Capture the cell that displays the provided text and extract its (X, Y) central coordinate. 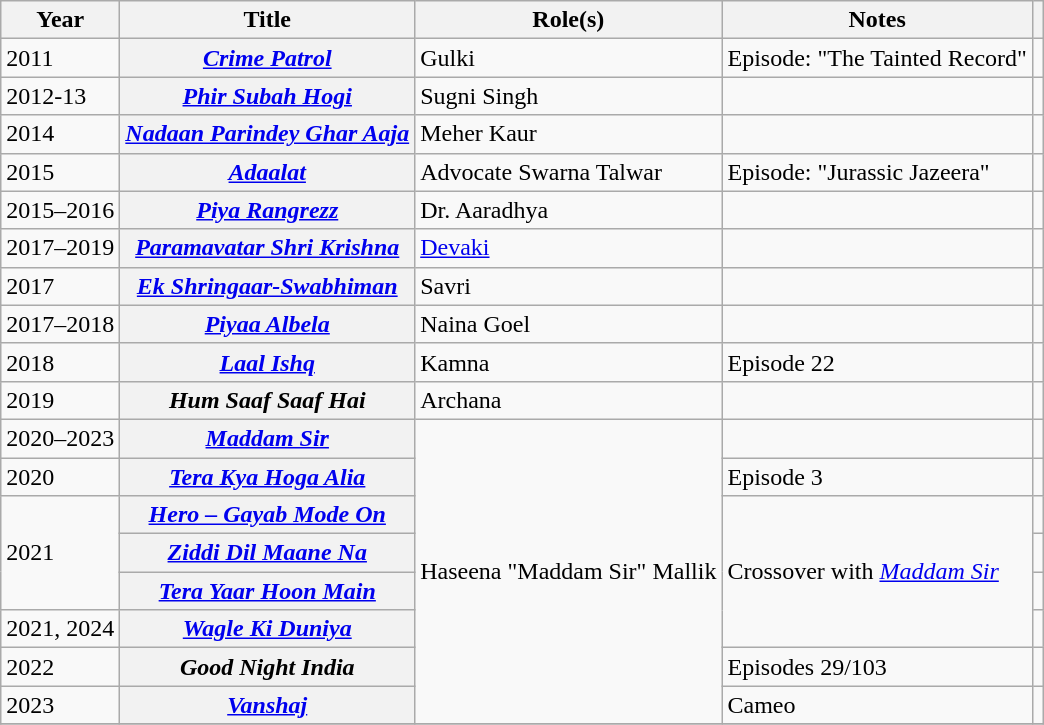
Dr. Aaradhya (568, 210)
Wagle Ki Duniya (268, 629)
2021, 2024 (60, 629)
Vanshaj (268, 705)
2017 (60, 286)
Laal Ishq (268, 362)
2018 (60, 362)
2023 (60, 705)
2022 (60, 667)
2015 (60, 172)
Hum Saaf Saaf Hai (268, 400)
Nadaan Parindey Ghar Aaja (268, 134)
Tera Kya Hoga Alia (268, 477)
Role(s) (568, 20)
Haseena "Maddam Sir" Mallik (568, 571)
Archana (568, 400)
Devaki (568, 248)
Episodes 29/103 (877, 667)
Episode 3 (877, 477)
2021 (60, 553)
Advocate Swarna Talwar (568, 172)
Naina Goel (568, 324)
Kamna (568, 362)
Phir Subah Hogi (268, 96)
Year (60, 20)
2011 (60, 58)
Hero – Gayab Mode On (268, 515)
Episode 22 (877, 362)
2017–2019 (60, 248)
Good Night India (268, 667)
Piyaa Albela (268, 324)
Tera Yaar Hoon Main (268, 591)
Crime Patrol (268, 58)
2015–2016 (60, 210)
Maddam Sir (268, 438)
Sugni Singh (568, 96)
Episode: "The Tainted Record" (877, 58)
Crossover with Maddam Sir (877, 572)
Episode: "Jurassic Jazeera" (877, 172)
Gulki (568, 58)
2017–2018 (60, 324)
Savri (568, 286)
Piya Rangrezz (268, 210)
Paramavatar Shri Krishna (268, 248)
2012-13 (60, 96)
Adaalat (268, 172)
Ek Shringaar-Swabhiman (268, 286)
Cameo (877, 705)
Title (268, 20)
2014 (60, 134)
2019 (60, 400)
Ziddi Dil Maane Na (268, 553)
2020–2023 (60, 438)
Meher Kaur (568, 134)
Notes (877, 20)
2020 (60, 477)
